Find where the given text appears and provide that cell's center as [X, Y] coordinate. 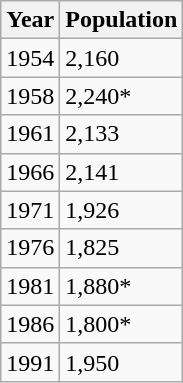
2,240* [122, 96]
1,880* [122, 286]
1958 [30, 96]
2,133 [122, 134]
1991 [30, 362]
1981 [30, 286]
1,825 [122, 248]
2,160 [122, 58]
1,950 [122, 362]
1,926 [122, 210]
Population [122, 20]
2,141 [122, 172]
1986 [30, 324]
1961 [30, 134]
1,800* [122, 324]
1966 [30, 172]
1954 [30, 58]
Year [30, 20]
1971 [30, 210]
1976 [30, 248]
